Provide the (X, Y) coordinate of the cell's center where the given text is located.  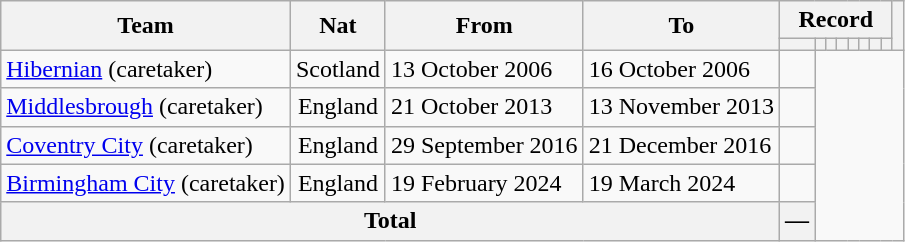
13 October 2006 (484, 69)
Nat (338, 26)
— (798, 221)
Middlesbrough (caretaker) (146, 107)
Scotland (338, 69)
Total (390, 221)
19 February 2024 (484, 183)
16 October 2006 (681, 69)
21 October 2013 (484, 107)
Team (146, 26)
Hibernian (caretaker) (146, 69)
From (484, 26)
Coventry City (caretaker) (146, 145)
19 March 2024 (681, 183)
13 November 2013 (681, 107)
21 December 2016 (681, 145)
29 September 2016 (484, 145)
Birmingham City (caretaker) (146, 183)
To (681, 26)
Record (836, 20)
